Detect which cell encompasses the target text, then output its [x, y] center coordinate. 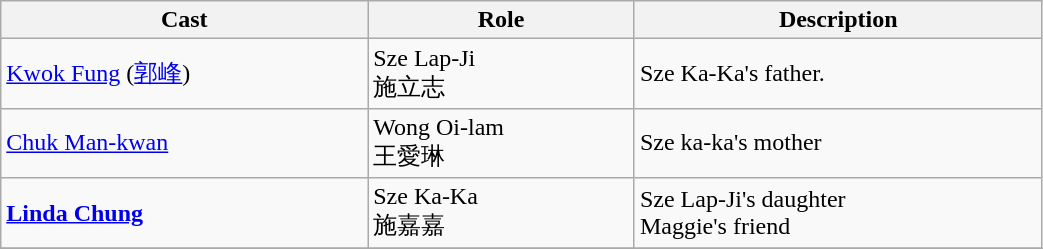
Sze Lap-Ji 施立志 [502, 74]
Sze Ka-Ka 施嘉嘉 [502, 213]
Cast [184, 20]
Sze Lap-Ji's daughter Maggie's friend [838, 213]
Role [502, 20]
Sze ka-ka's mother [838, 143]
Linda Chung [184, 213]
Chuk Man-kwan [184, 143]
Wong Oi-lam王愛琳 [502, 143]
Sze Ka-Ka's father. [838, 74]
Kwok Fung (郭峰) [184, 74]
Description [838, 20]
